Search for the cell housing the specified text and yield its (X, Y) center coordinate. 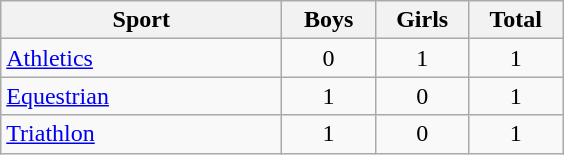
Girls (422, 20)
Triathlon (142, 134)
Athletics (142, 58)
Boys (329, 20)
Equestrian (142, 96)
Sport (142, 20)
Total (516, 20)
